Output the (X, Y) coordinate of the center of the cell containing the given text.  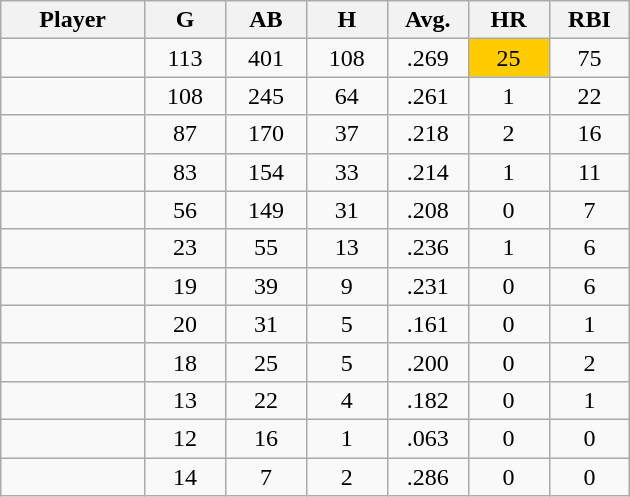
113 (186, 58)
4 (346, 400)
.236 (428, 248)
83 (186, 172)
Avg. (428, 20)
.269 (428, 58)
33 (346, 172)
.261 (428, 96)
.182 (428, 400)
G (186, 20)
.208 (428, 210)
39 (266, 286)
.161 (428, 324)
14 (186, 477)
11 (590, 172)
401 (266, 58)
149 (266, 210)
.214 (428, 172)
18 (186, 362)
37 (346, 134)
23 (186, 248)
HR (508, 20)
.200 (428, 362)
87 (186, 134)
H (346, 20)
.231 (428, 286)
19 (186, 286)
75 (590, 58)
.063 (428, 438)
.286 (428, 477)
56 (186, 210)
.218 (428, 134)
Player (73, 20)
64 (346, 96)
154 (266, 172)
245 (266, 96)
170 (266, 134)
AB (266, 20)
RBI (590, 20)
12 (186, 438)
20 (186, 324)
55 (266, 248)
9 (346, 286)
